Determine the [X, Y] coordinate at the center of the cell enclosing the given text.  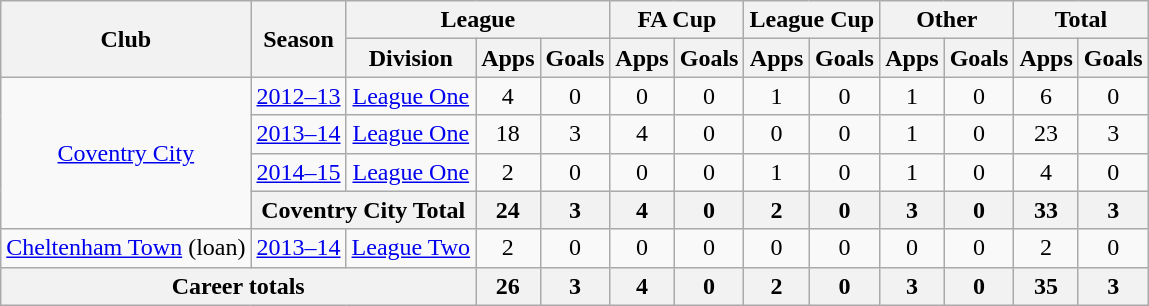
FA Cup [677, 20]
Coventry City [126, 153]
33 [1046, 210]
18 [508, 134]
23 [1046, 134]
Club [126, 39]
35 [1046, 286]
Division [411, 58]
24 [508, 210]
2012–13 [298, 96]
Coventry City Total [364, 210]
Total [1081, 20]
Cheltenham Town (loan) [126, 248]
2014–15 [298, 172]
26 [508, 286]
League Two [411, 248]
Season [298, 39]
6 [1046, 96]
Career totals [238, 286]
League Cup [812, 20]
League [478, 20]
Other [947, 20]
